Search for the cell housing the specified text and yield its [X, Y] center coordinate. 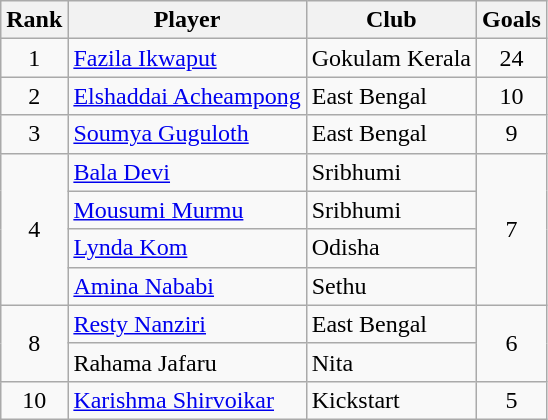
Lynda Kom [187, 248]
Player [187, 20]
Mousumi Murmu [187, 210]
Soumya Guguloth [187, 134]
3 [34, 134]
2 [34, 96]
Rahama Jafaru [187, 362]
Elshaddai Acheampong [187, 96]
Bala Devi [187, 172]
Rank [34, 20]
Fazila Ikwaput [187, 58]
9 [512, 134]
Goals [512, 20]
Karishma Shirvoikar [187, 400]
Club [391, 20]
Kickstart [391, 400]
8 [34, 343]
Amina Nababi [187, 286]
4 [34, 229]
Sethu [391, 286]
1 [34, 58]
7 [512, 229]
Nita [391, 362]
5 [512, 400]
Odisha [391, 248]
Resty Nanziri [187, 324]
24 [512, 58]
6 [512, 343]
Gokulam Kerala [391, 58]
